Provide the [x, y] coordinate of the cell's center where the given text is located.  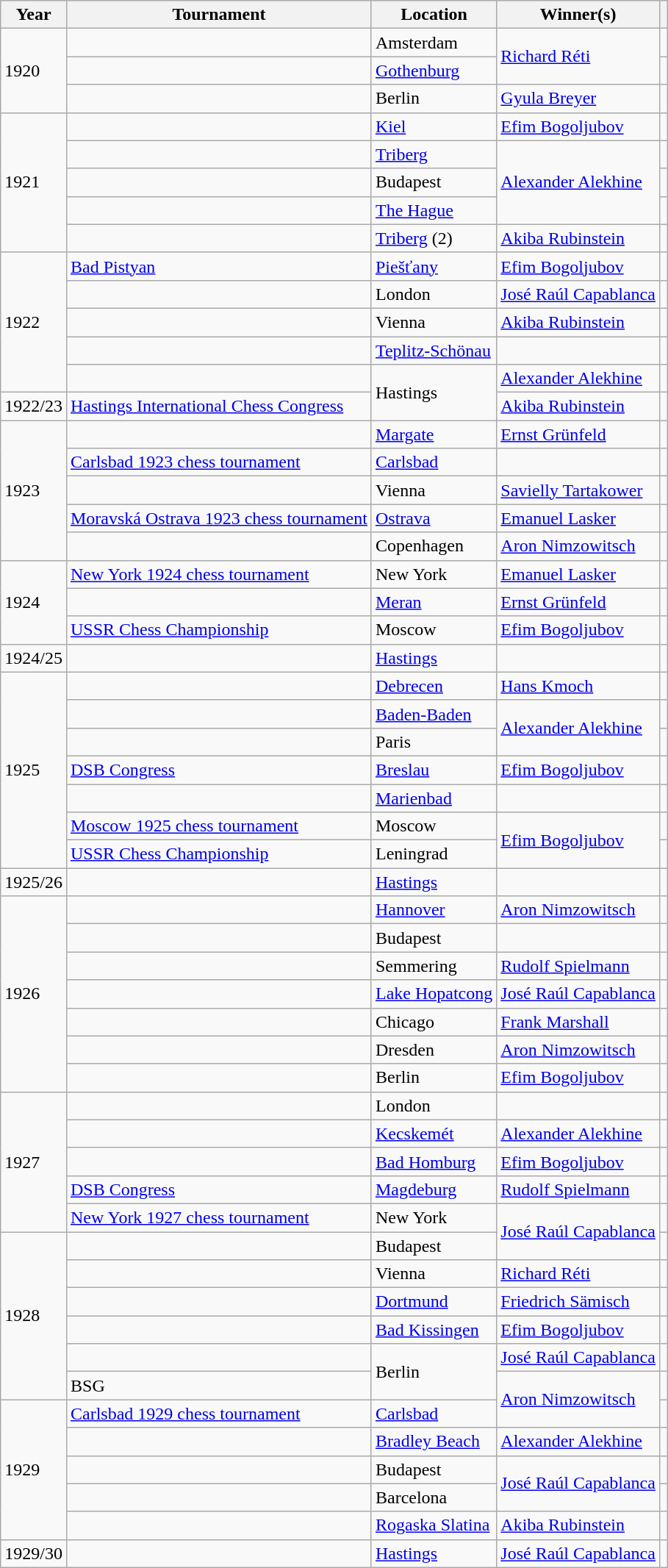
Bradley Beach [434, 1442]
Gyula Breyer [578, 99]
Moscow 1925 chess tournament [219, 826]
Meran [434, 602]
Lake Hopatcong [434, 994]
Semmering [434, 966]
New York 1924 chess tournament [219, 574]
Triberg [434, 154]
Magdeburg [434, 1189]
Tournament [219, 15]
New York 1927 chess tournament [219, 1217]
Year [34, 15]
Piešťany [434, 266]
1922 [34, 322]
1929/30 [34, 1553]
BSG [219, 1386]
Moravská Ostrava 1923 chess tournament [219, 518]
1923 [34, 490]
Leningrad [434, 854]
Chicago [434, 1022]
Hastings International Chess Congress [219, 407]
Barcelona [434, 1497]
The Hague [434, 210]
Frank Marshall [578, 1022]
Debrecen [434, 686]
1928 [34, 1316]
Bad Homburg [434, 1161]
Ostrava [434, 518]
Hans Kmoch [578, 686]
Carlsbad 1929 chess tournament [219, 1414]
Kiel [434, 126]
Margate [434, 434]
Friedrich Sämisch [578, 1302]
1921 [34, 182]
1926 [34, 994]
1925 [34, 770]
1920 [34, 71]
Copenhagen [434, 546]
1929 [34, 1469]
1922/23 [34, 407]
Savielly Tartakower [578, 490]
Bad Kissingen [434, 1330]
Bad Pistyan [219, 266]
1927 [34, 1161]
Paris [434, 742]
Location [434, 15]
Dortmund [434, 1302]
1925/26 [34, 882]
Amsterdam [434, 43]
Dresden [434, 1050]
Gothenburg [434, 71]
Hannover [434, 910]
1924 [34, 602]
Carlsbad 1923 chess tournament [219, 462]
Kecskemét [434, 1134]
Winner(s) [578, 15]
Teplitz-Schönau [434, 351]
Rogaska Slatina [434, 1525]
Baden-Baden [434, 714]
Marienbad [434, 798]
Triberg (2) [434, 238]
1924/25 [34, 658]
Breslau [434, 770]
